Capture the cell that displays the provided text and extract its (X, Y) central coordinate. 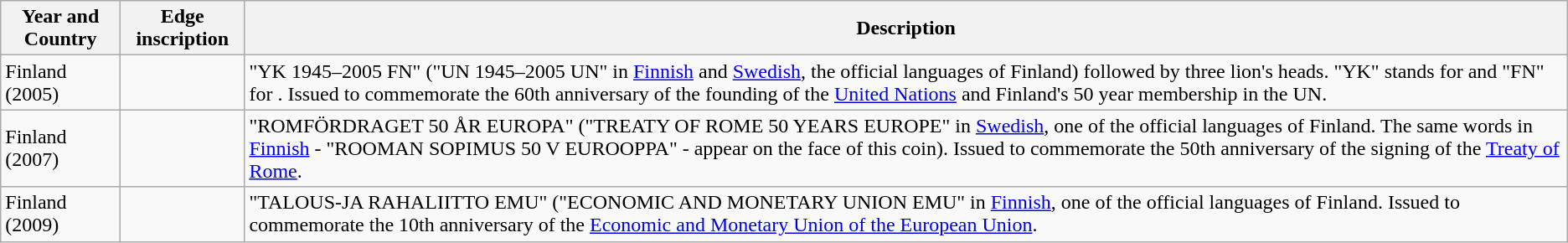
Description (906, 28)
Finland (2009) (60, 215)
Finland (2007) (60, 148)
Finland (2005) (60, 82)
Year and Country (60, 28)
Edge inscription (183, 28)
